Identify which cell holds the provided text, then report its [X, Y] central coordinate. 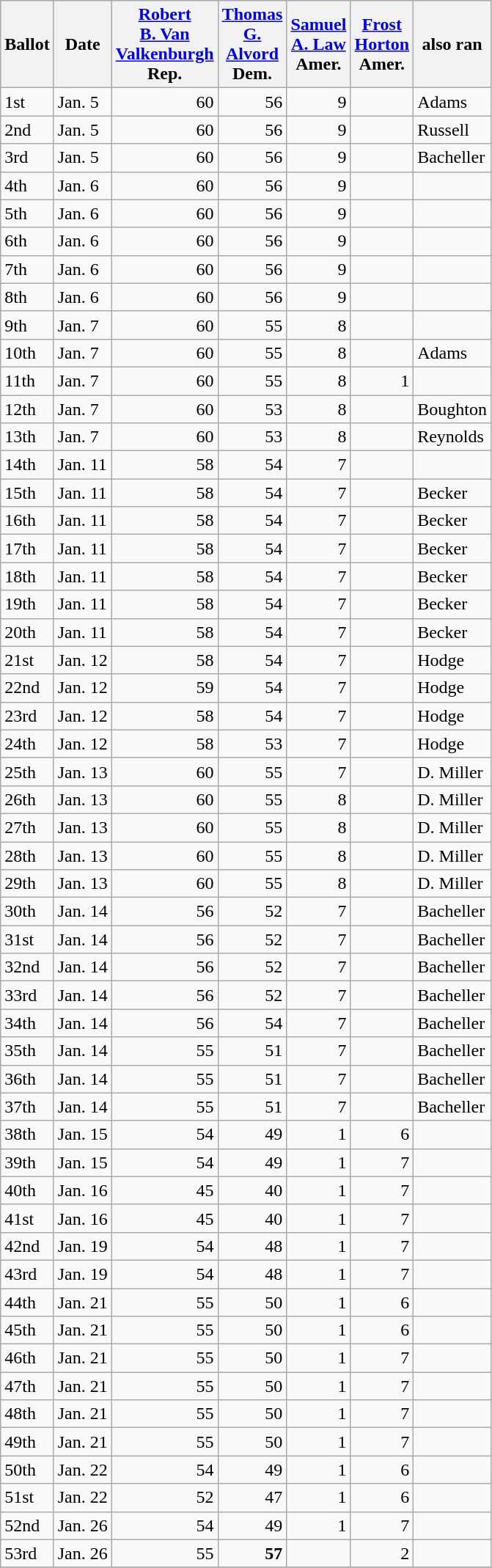
51st [27, 1498]
3rd [27, 158]
53rd [27, 1553]
27th [27, 827]
18th [27, 576]
34th [27, 1023]
Boughton [452, 409]
6th [27, 241]
52nd [27, 1525]
40th [27, 1190]
Ballot [27, 44]
47th [27, 1386]
48th [27, 1414]
44th [27, 1302]
14th [27, 465]
Frost Horton Amer. [382, 44]
10th [27, 353]
43rd [27, 1274]
Robert B. Van Valkenburgh Rep. [164, 44]
24th [27, 744]
38th [27, 1135]
2 [382, 1553]
26th [27, 799]
57 [252, 1553]
22nd [27, 688]
20th [27, 632]
8th [27, 297]
7th [27, 269]
32nd [27, 967]
36th [27, 1079]
33rd [27, 995]
30th [27, 912]
5th [27, 213]
23rd [27, 716]
Reynolds [452, 437]
12th [27, 409]
41st [27, 1218]
Russell [452, 130]
also ran [452, 44]
Thomas G. Alvord Dem. [252, 44]
Samuel A. Law Amer. [318, 44]
4th [27, 186]
39th [27, 1162]
28th [27, 856]
45th [27, 1330]
19th [27, 604]
16th [27, 521]
25th [27, 772]
35th [27, 1051]
13th [27, 437]
11th [27, 381]
2nd [27, 130]
47 [252, 1498]
42nd [27, 1246]
50th [27, 1470]
49th [27, 1442]
Date [82, 44]
9th [27, 325]
1st [27, 102]
59 [164, 688]
31st [27, 939]
46th [27, 1358]
29th [27, 884]
15th [27, 493]
21st [27, 660]
37th [27, 1107]
17th [27, 549]
